Provide the [x, y] coordinate of the cell's center where the given text is located.  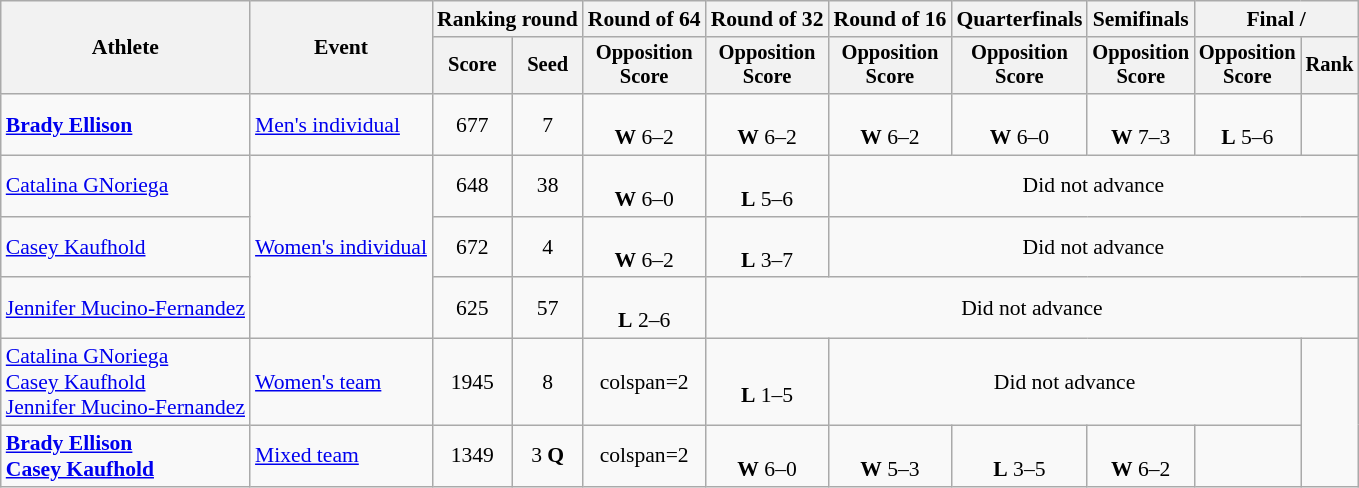
677 [472, 124]
W 5–3 [890, 456]
L 3–7 [768, 248]
Athlete [126, 48]
Score [472, 66]
Round of 16 [890, 19]
57 [548, 308]
1349 [472, 456]
Catalina GNoriegaCasey KaufholdJennifer Mucino-Fernandez [126, 382]
Semifinals [1140, 19]
Women's team [341, 382]
Mixed team [341, 456]
3 Q [548, 456]
Women's individual [341, 248]
648 [472, 186]
Event [341, 48]
38 [548, 186]
Seed [548, 66]
L 2–6 [644, 308]
Brady EllisonCasey Kaufhold [126, 456]
1945 [472, 382]
Catalina GNoriega [126, 186]
Ranking round [508, 19]
Jennifer Mucino-Fernandez [126, 308]
Casey Kaufhold [126, 248]
7 [548, 124]
Final / [1276, 19]
W 7–3 [1140, 124]
Round of 64 [644, 19]
Round of 32 [768, 19]
8 [548, 382]
625 [472, 308]
Men's individual [341, 124]
4 [548, 248]
Brady Ellison [126, 124]
L 3–5 [1019, 456]
Rank [1330, 66]
672 [472, 248]
L 1–5 [768, 382]
Quarterfinals [1019, 19]
